Identify which cell holds the provided text, then report its [x, y] central coordinate. 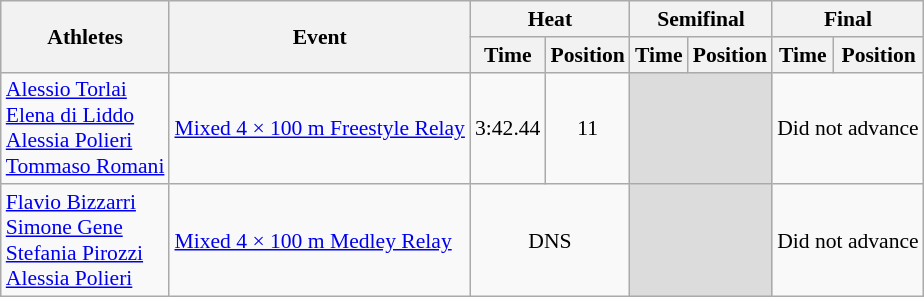
11 [587, 128]
Mixed 4 × 100 m Medley Relay [319, 241]
Final [848, 19]
Heat [550, 19]
Event [319, 36]
Mixed 4 × 100 m Freestyle Relay [319, 128]
Semifinal [701, 19]
Alessio TorlaiElena di LiddoAlessia PolieriTommaso Romani [86, 128]
DNS [550, 241]
Athletes [86, 36]
3:42.44 [508, 128]
Flavio BizzarriSimone GeneStefania PirozziAlessia Polieri [86, 241]
